Output the (X, Y) coordinate of the center of the cell containing the given text.  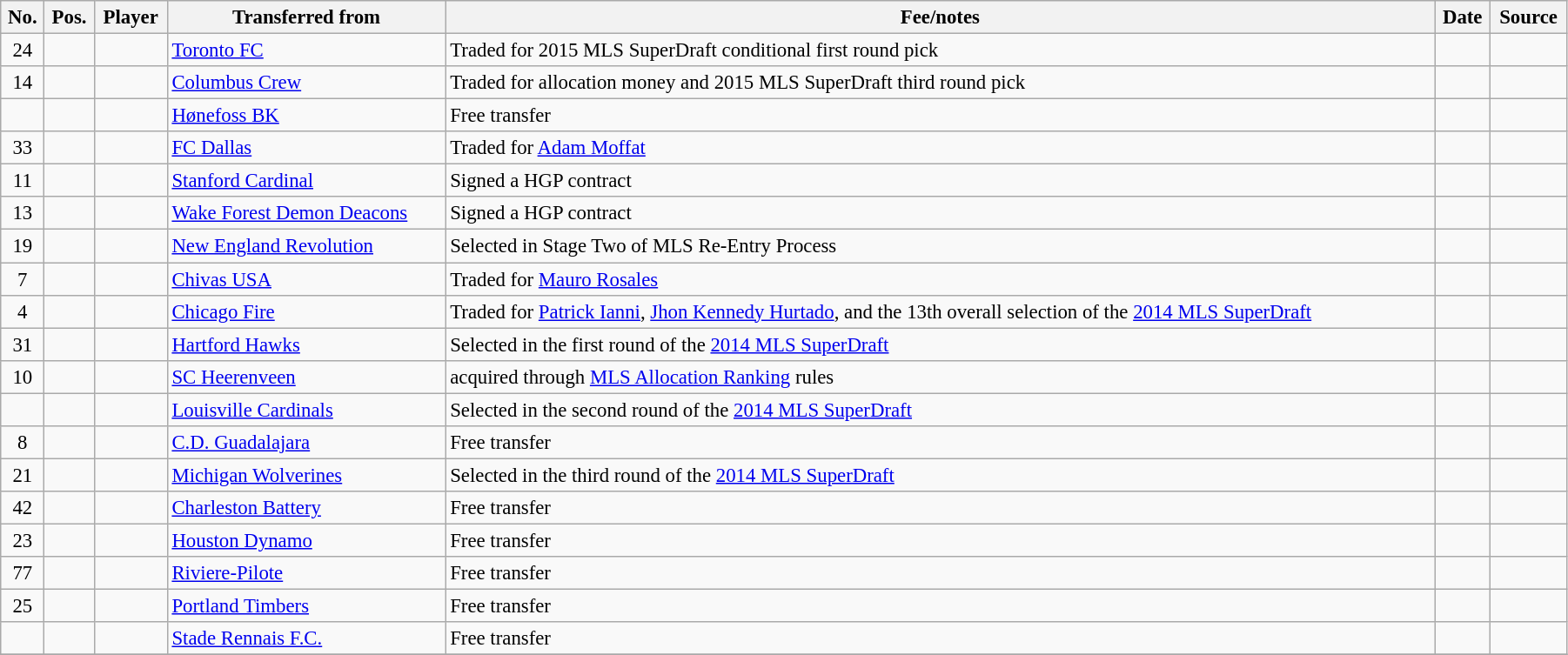
Stade Rennais F.C. (306, 638)
11 (23, 181)
Traded for Mauro Rosales (940, 279)
7 (23, 279)
SC Heerenveen (306, 377)
23 (23, 540)
Selected in Stage Two of MLS Re-Entry Process (940, 246)
Hønefoss BK (306, 116)
Selected in the second round of the 2014 MLS SuperDraft (940, 410)
31 (23, 344)
Selected in the first round of the 2014 MLS SuperDraft (940, 344)
Pos. (70, 17)
C.D. Guadalajara (306, 443)
Wake Forest Demon Deacons (306, 213)
Chicago Fire (306, 311)
10 (23, 377)
No. (23, 17)
Chivas USA (306, 279)
Toronto FC (306, 50)
Traded for Patrick Ianni, Jhon Kennedy Hurtado, and the 13th overall selection of the 2014 MLS SuperDraft (940, 311)
Columbus Crew (306, 83)
8 (23, 443)
Fee/notes (940, 17)
Selected in the third round of the 2014 MLS SuperDraft (940, 475)
acquired through MLS Allocation Ranking rules (940, 377)
19 (23, 246)
25 (23, 606)
13 (23, 213)
Traded for 2015 MLS SuperDraft conditional first round pick (940, 50)
Michigan Wolverines (306, 475)
4 (23, 311)
Louisville Cardinals (306, 410)
Stanford Cardinal (306, 181)
Player (131, 17)
24 (23, 50)
Portland Timbers (306, 606)
FC Dallas (306, 148)
Date (1463, 17)
Houston Dynamo (306, 540)
77 (23, 573)
Hartford Hawks (306, 344)
21 (23, 475)
14 (23, 83)
Transferred from (306, 17)
Charleston Battery (306, 508)
Traded for allocation money and 2015 MLS SuperDraft third round pick (940, 83)
New England Revolution (306, 246)
42 (23, 508)
33 (23, 148)
Riviere-Pilote (306, 573)
Source (1529, 17)
Traded for Adam Moffat (940, 148)
